Return the [x, y] coordinate for the center point of the cell that contains the specified text.  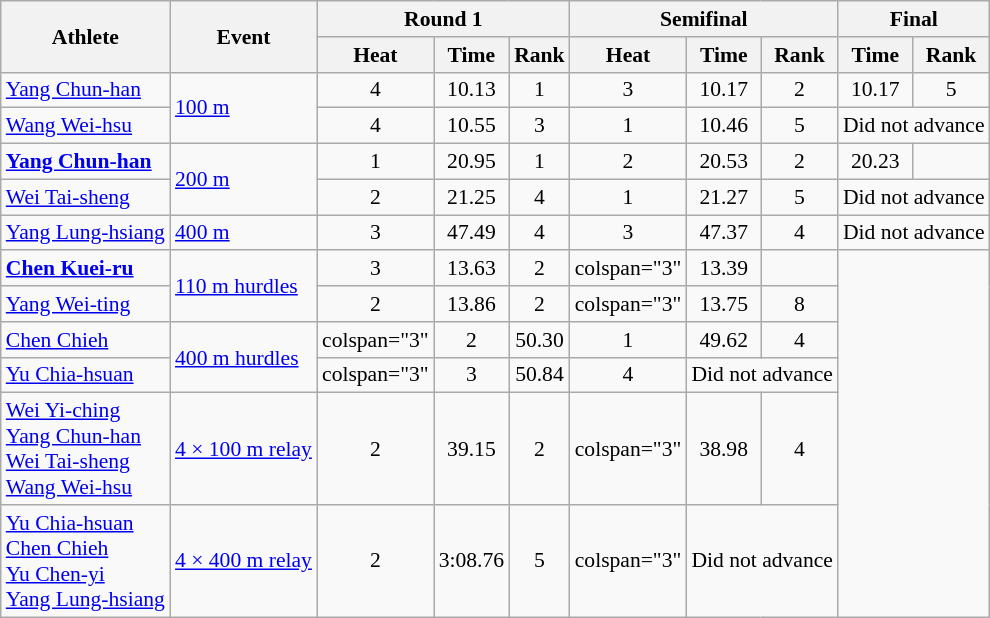
47.37 [724, 233]
400 m hurdles [244, 358]
200 m [244, 180]
10.46 [724, 126]
3:08.76 [472, 561]
21.27 [724, 197]
39.15 [472, 449]
Chen Chieh [86, 340]
20.53 [724, 162]
Chen Kuei-ru [86, 269]
13.75 [724, 304]
Wang Wei-hsu [86, 126]
Semifinal [704, 19]
400 m [244, 233]
Wei Yi-chingYang Chun-hanWei Tai-shengWang Wei-hsu [86, 449]
8 [800, 304]
Event [244, 36]
20.95 [472, 162]
Final [914, 19]
10.55 [472, 126]
13.39 [724, 269]
47.49 [472, 233]
Round 1 [444, 19]
13.86 [472, 304]
50.30 [540, 340]
Yu Chia-hsuanChen ChiehYu Chen-yiYang Lung-hsiang [86, 561]
38.98 [724, 449]
21.25 [472, 197]
50.84 [540, 375]
110 m hurdles [244, 286]
4 × 400 m relay [244, 561]
49.62 [724, 340]
Yu Chia-hsuan [86, 375]
Wei Tai-sheng [86, 197]
Yang Lung-hsiang [86, 233]
100 m [244, 108]
13.63 [472, 269]
Yang Wei-ting [86, 304]
20.23 [876, 162]
Athlete [86, 36]
4 × 100 m relay [244, 449]
10.13 [472, 90]
